Determine the (x, y) coordinate at the center of the cell enclosing the given text.  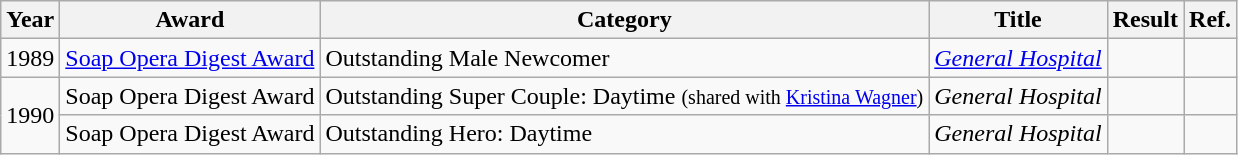
Year (30, 20)
Outstanding Hero: Daytime (624, 134)
Category (624, 20)
Title (1018, 20)
1990 (30, 115)
Outstanding Male Newcomer (624, 58)
Result (1145, 20)
Ref. (1210, 20)
Award (190, 20)
1989 (30, 58)
Outstanding Super Couple: Daytime (shared with Kristina Wagner) (624, 96)
